Locate the cell with the specified text and output its [X, Y] center coordinate. 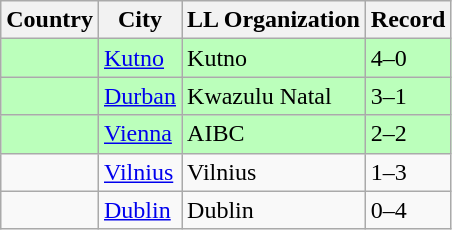
0–4 [408, 210]
LL Organization [274, 20]
3–1 [408, 96]
1–3 [408, 172]
2–2 [408, 134]
Durban [140, 96]
AIBC [274, 134]
4–0 [408, 58]
Kwazulu Natal [274, 96]
Country [50, 20]
Vienna [140, 134]
City [140, 20]
Record [408, 20]
